Determine the [x, y] coordinate at the center of the cell enclosing the given text.  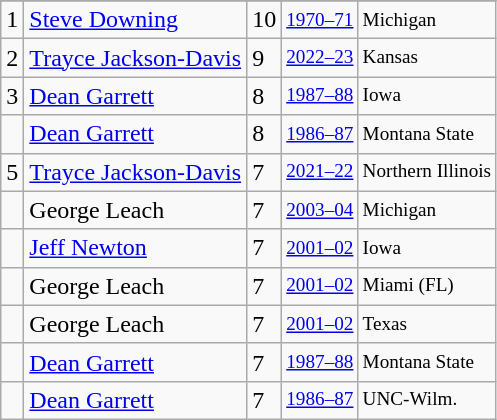
5 [12, 172]
2003–04 [320, 210]
10 [264, 20]
Kansas [427, 58]
2022–23 [320, 58]
2021–22 [320, 172]
1 [12, 20]
Steve Downing [136, 20]
Northern Illinois [427, 172]
Miami (FL) [427, 286]
Texas [427, 324]
2 [12, 58]
Jeff Newton [136, 248]
3 [12, 96]
9 [264, 58]
UNC-Wilm. [427, 400]
1970–71 [320, 20]
